From the cell containing the given text, extract its center point as [x, y] coordinate. 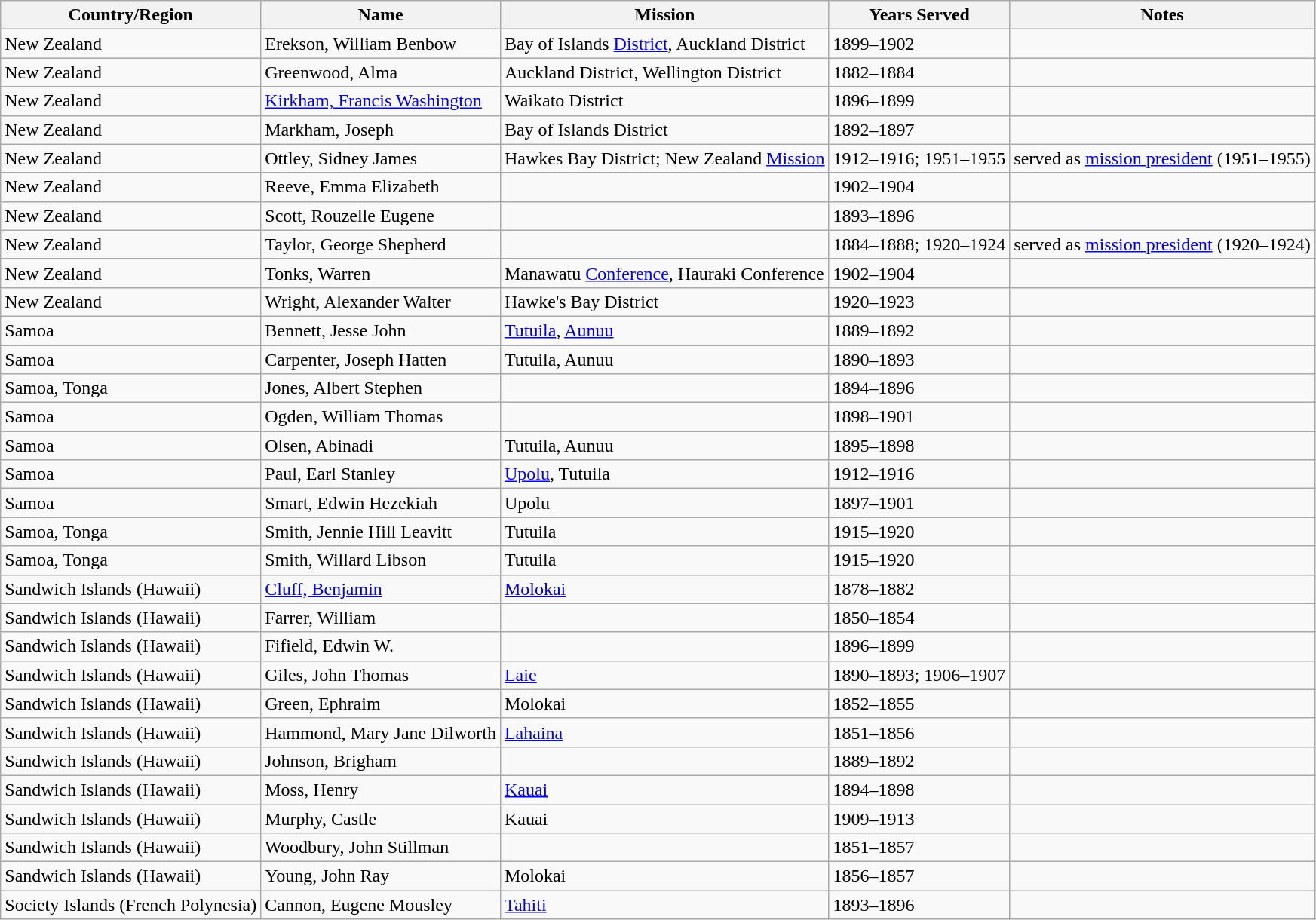
Fifield, Edwin W. [381, 646]
1851–1856 [919, 732]
1895–1898 [919, 446]
1890–1893 [919, 360]
1912–1916 [919, 474]
1909–1913 [919, 818]
Smart, Edwin Hezekiah [381, 503]
Hammond, Mary Jane Dilworth [381, 732]
1894–1898 [919, 790]
Johnson, Brigham [381, 761]
Reeve, Emma Elizabeth [381, 187]
Manawatu Conference, Hauraki Conference [664, 273]
Cluff, Benjamin [381, 589]
1884–1888; 1920–1924 [919, 244]
Tahiti [664, 905]
Bay of Islands District, Auckland District [664, 44]
1850–1854 [919, 618]
Auckland District, Wellington District [664, 72]
Smith, Willard Libson [381, 560]
Kirkham, Francis Washington [381, 101]
1890–1893; 1906–1907 [919, 675]
Notes [1162, 15]
Farrer, William [381, 618]
Greenwood, Alma [381, 72]
Upolu [664, 503]
1898–1901 [919, 417]
Waikato District [664, 101]
Ottley, Sidney James [381, 158]
Ogden, William Thomas [381, 417]
served as mission president (1920–1924) [1162, 244]
Erekson, William Benbow [381, 44]
Wright, Alexander Walter [381, 302]
served as mission president (1951–1955) [1162, 158]
Hawke's Bay District [664, 302]
Years Served [919, 15]
1878–1882 [919, 589]
Woodbury, John Stillman [381, 848]
Jones, Albert Stephen [381, 388]
Giles, John Thomas [381, 675]
1892–1897 [919, 130]
Lahaina [664, 732]
Carpenter, Joseph Hatten [381, 360]
Country/Region [131, 15]
Young, John Ray [381, 876]
Tonks, Warren [381, 273]
1856–1857 [919, 876]
Markham, Joseph [381, 130]
Taylor, George Shepherd [381, 244]
Name [381, 15]
Society Islands (French Polynesia) [131, 905]
Murphy, Castle [381, 818]
Bennett, Jesse John [381, 330]
Scott, Rouzelle Eugene [381, 216]
Bay of Islands District [664, 130]
1899–1902 [919, 44]
1882–1884 [919, 72]
Olsen, Abinadi [381, 446]
1894–1896 [919, 388]
1920–1923 [919, 302]
Laie [664, 675]
Upolu, Tutuila [664, 474]
Hawkes Bay District; New Zealand Mission [664, 158]
1851–1857 [919, 848]
1912–1916; 1951–1955 [919, 158]
Cannon, Eugene Mousley [381, 905]
Moss, Henry [381, 790]
Mission [664, 15]
1897–1901 [919, 503]
Smith, Jennie Hill Leavitt [381, 532]
Green, Ephraim [381, 704]
Paul, Earl Stanley [381, 474]
1852–1855 [919, 704]
